Output the (x, y) coordinate of the center of the cell containing the given text.  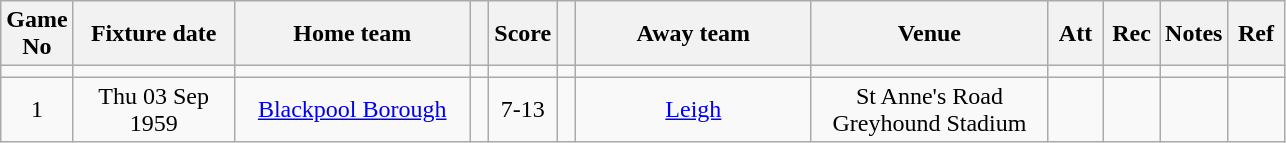
Thu 03 Sep 1959 (154, 110)
1 (37, 110)
Notes (1194, 34)
Leigh (693, 110)
Game No (37, 34)
Away team (693, 34)
Home team (352, 34)
Ref (1256, 34)
Fixture date (154, 34)
St Anne's Road Greyhound Stadium (929, 110)
Score (523, 34)
Rec (1132, 34)
Venue (929, 34)
7-13 (523, 110)
Att (1075, 34)
Blackpool Borough (352, 110)
